From the cell containing the given text, extract its center point as [x, y] coordinate. 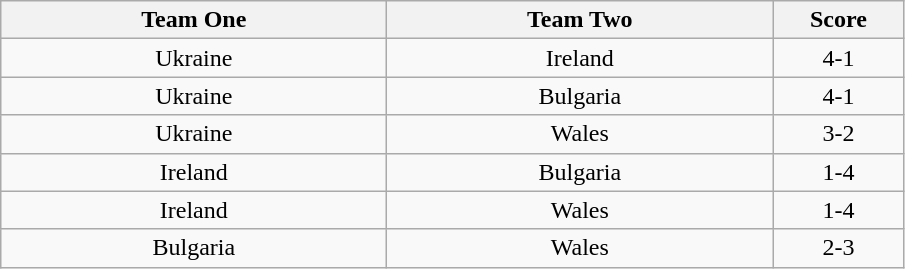
Score [838, 20]
2-3 [838, 248]
Team Two [580, 20]
3-2 [838, 134]
Team One [194, 20]
